Locate the cell with the specified text and output its (x, y) center coordinate. 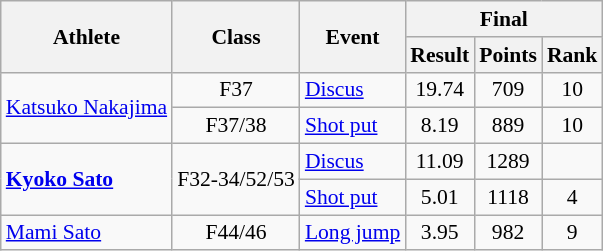
Athlete (86, 36)
3.95 (440, 233)
Rank (572, 55)
Mami Sato (86, 233)
Result (440, 55)
Event (352, 36)
1118 (508, 197)
889 (508, 126)
Katsuko Nakajima (86, 108)
1289 (508, 162)
982 (508, 233)
11.09 (440, 162)
Final (504, 19)
F32-34/52/53 (236, 180)
Long jump (352, 233)
8.19 (440, 126)
5.01 (440, 197)
F37 (236, 90)
9 (572, 233)
Class (236, 36)
709 (508, 90)
19.74 (440, 90)
Kyoko Sato (86, 180)
Points (508, 55)
4 (572, 197)
F37/38 (236, 126)
F44/46 (236, 233)
